Pinpoint the cell where the given text exists, returning its (x, y) midpoint coordinate. 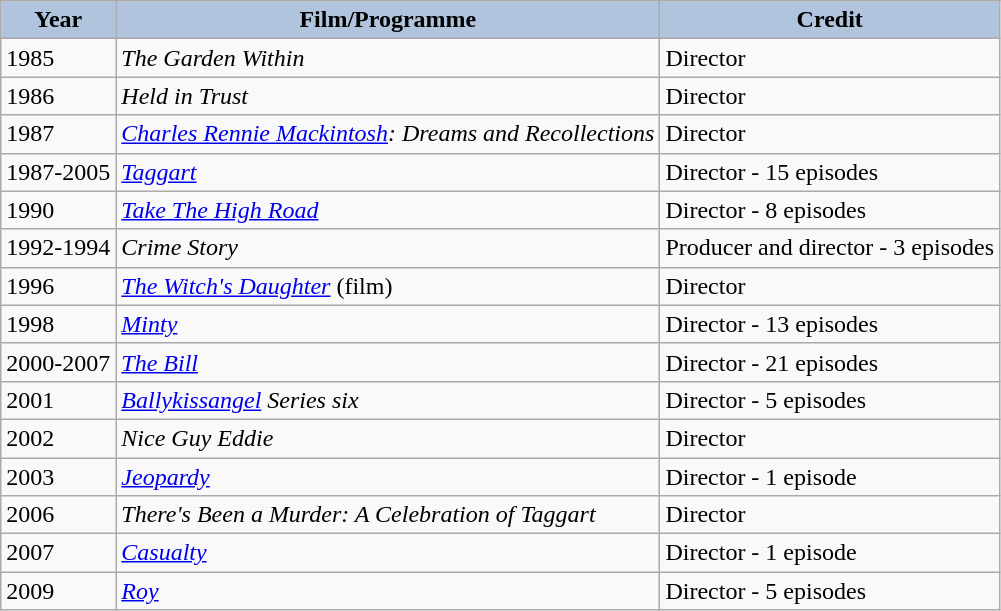
Taggart (388, 172)
Year (58, 20)
Director - 21 episodes (830, 362)
2002 (58, 438)
Film/Programme (388, 20)
2009 (58, 591)
1996 (58, 286)
2001 (58, 400)
1985 (58, 58)
Director - 8 episodes (830, 210)
The Garden Within (388, 58)
1986 (58, 96)
Roy (388, 591)
Director - 13 episodes (830, 324)
1990 (58, 210)
Charles Rennie Mackintosh: Dreams and Recollections (388, 134)
2006 (58, 515)
2000-2007 (58, 362)
1998 (58, 324)
Crime Story (388, 248)
The Witch's Daughter (film) (388, 286)
2003 (58, 477)
Held in Trust (388, 96)
Director - 15 episodes (830, 172)
1987-2005 (58, 172)
Casualty (388, 553)
1992-1994 (58, 248)
Minty (388, 324)
2007 (58, 553)
Take The High Road (388, 210)
Producer and director - 3 episodes (830, 248)
The Bill (388, 362)
1987 (58, 134)
Credit (830, 20)
Ballykissangel Series six (388, 400)
There's Been a Murder: A Celebration of Taggart (388, 515)
Nice Guy Eddie (388, 438)
Jeopardy (388, 477)
